From the cell containing the given text, extract its center point as [x, y] coordinate. 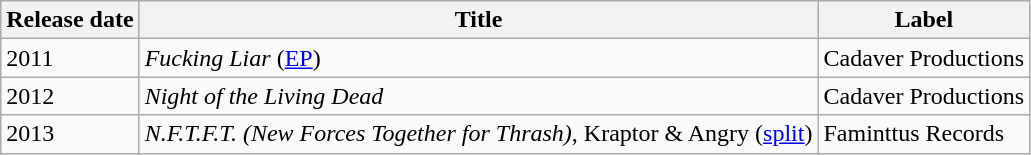
Fucking Liar (EP) [478, 58]
N.F.T.F.T. (New Forces Together for Thrash), Kraptor & Angry (split) [478, 134]
2011 [70, 58]
Label [924, 20]
Release date [70, 20]
2013 [70, 134]
Night of the Living Dead [478, 96]
Title [478, 20]
Faminttus Records [924, 134]
2012 [70, 96]
